Determine the (X, Y) coordinate at the center of the cell enclosing the given text.  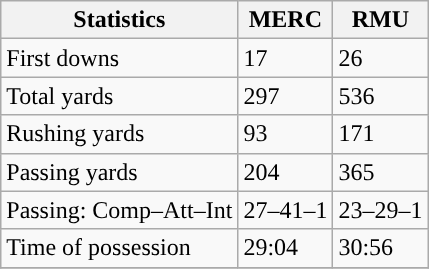
26 (380, 58)
17 (286, 58)
RMU (380, 20)
365 (380, 172)
Time of possession (120, 248)
Statistics (120, 20)
30:56 (380, 248)
Rushing yards (120, 134)
Total yards (120, 96)
MERC (286, 20)
29:04 (286, 248)
23–29–1 (380, 210)
204 (286, 172)
297 (286, 96)
93 (286, 134)
171 (380, 134)
Passing yards (120, 172)
27–41–1 (286, 210)
First downs (120, 58)
Passing: Comp–Att–Int (120, 210)
536 (380, 96)
